Scan for the cell matching the given text and deliver its [X, Y] coordinate at center. 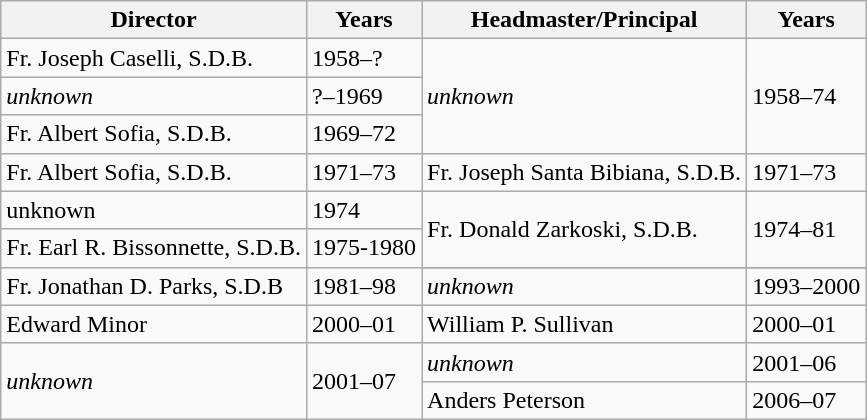
2006–07 [806, 400]
2001–06 [806, 362]
?–1969 [364, 96]
Fr. Joseph Caselli, S.D.B. [154, 58]
1981–98 [364, 286]
1993–2000 [806, 286]
1974 [364, 210]
1958–? [364, 58]
Fr. Donald Zarkoski, S.D.B. [584, 229]
Director [154, 20]
Fr. Earl R. Bissonnette, S.D.B. [154, 248]
Edward Minor [154, 324]
1975-1980 [364, 248]
Fr. Jonathan D. Parks, S.D.B [154, 286]
Headmaster/Principal [584, 20]
1974–81 [806, 229]
1958–74 [806, 96]
William P. Sullivan [584, 324]
2001–07 [364, 381]
Fr. Joseph Santa Bibiana, S.D.B. [584, 172]
1969–72 [364, 134]
Anders Peterson [584, 400]
